From the cell containing the given text, extract its center point as (X, Y) coordinate. 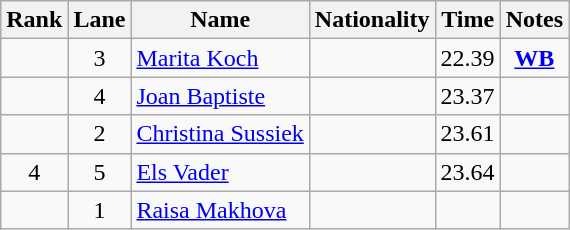
Christina Sussiek (220, 134)
1 (100, 210)
Els Vader (220, 172)
Name (220, 20)
Joan Baptiste (220, 96)
23.61 (468, 134)
3 (100, 58)
Time (468, 20)
5 (100, 172)
WB (534, 58)
Marita Koch (220, 58)
23.64 (468, 172)
Raisa Makhova (220, 210)
22.39 (468, 58)
Notes (534, 20)
23.37 (468, 96)
Nationality (372, 20)
Rank (34, 20)
2 (100, 134)
Lane (100, 20)
